Identify which cell holds the provided text, then report its (x, y) central coordinate. 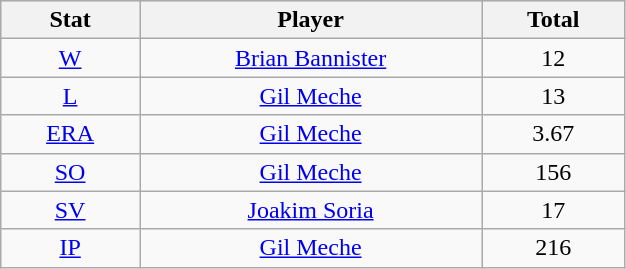
Stat (70, 20)
Total (554, 20)
13 (554, 96)
SO (70, 172)
ERA (70, 134)
3.67 (554, 134)
Player (311, 20)
Brian Bannister (311, 58)
17 (554, 210)
IP (70, 248)
216 (554, 248)
W (70, 58)
12 (554, 58)
SV (70, 210)
156 (554, 172)
L (70, 96)
Joakim Soria (311, 210)
